For the text-containing cell, return its midpoint in (x, y) coordinate format. 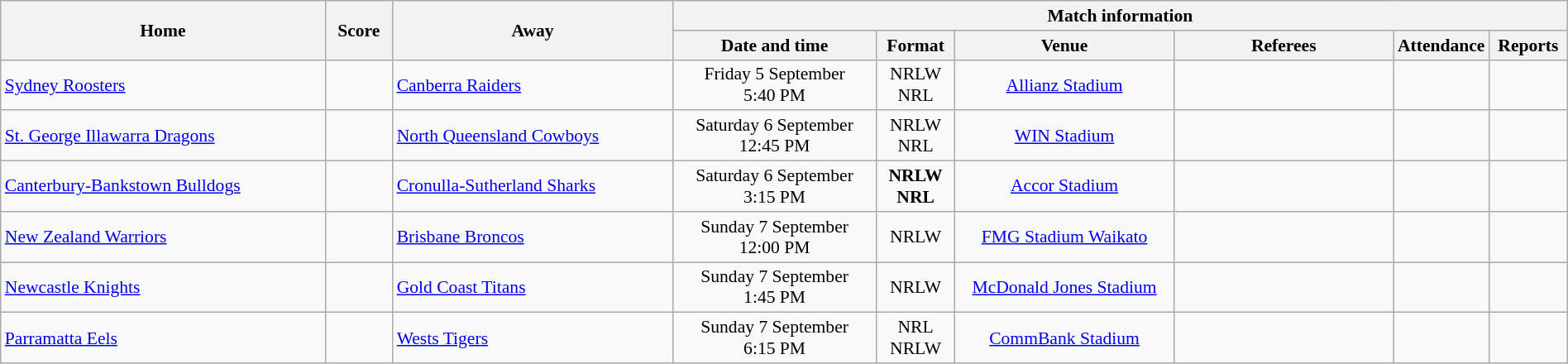
Saturday 6 September12:45 PM (774, 136)
Saturday 6 September3:15 PM (774, 187)
Attendance (1441, 45)
St. George Illawarra Dragons (163, 136)
McDonald Jones Stadium (1064, 288)
Format (916, 45)
FMG Stadium Waikato (1064, 237)
Sunday 7 September12:00 PM (774, 237)
Score (359, 30)
Newcastle Knights (163, 288)
Canterbury-Bankstown Bulldogs (163, 187)
Friday 5 September5:40 PM (774, 84)
CommBank Stadium (1064, 338)
Sunday 7 September6:15 PM (774, 338)
North Queensland Cowboys (533, 136)
Wests Tigers (533, 338)
NRLNRLW (916, 338)
Date and time (774, 45)
Accor Stadium (1064, 187)
Canberra Raiders (533, 84)
Referees (1284, 45)
Venue (1064, 45)
New Zealand Warriors (163, 237)
WIN Stadium (1064, 136)
Reports (1528, 45)
Parramatta Eels (163, 338)
Sunday 7 September1:45 PM (774, 288)
Brisbane Broncos (533, 237)
Gold Coast Titans (533, 288)
Home (163, 30)
Sydney Roosters (163, 84)
Match information (1120, 16)
Allianz Stadium (1064, 84)
Away (533, 30)
Cronulla-Sutherland Sharks (533, 187)
